Determine the [x, y] coordinate at the center of the cell enclosing the given text.  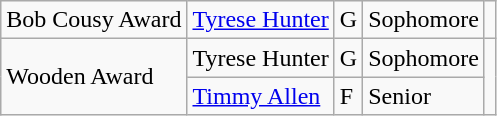
F [348, 96]
Bob Cousy Award [94, 20]
Senior [424, 96]
Wooden Award [94, 77]
Timmy Allen [260, 96]
